Pinpoint the cell where the given text exists, returning its (x, y) midpoint coordinate. 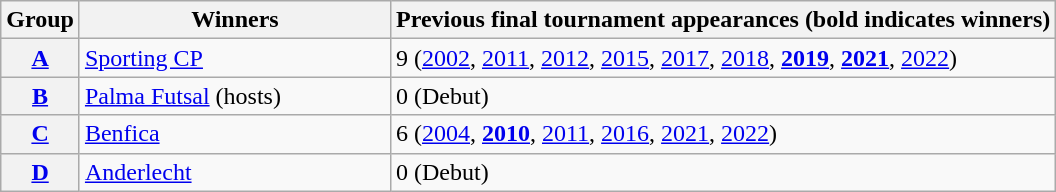
Group (40, 20)
Anderlecht (234, 172)
B (40, 96)
Winners (234, 20)
D (40, 172)
C (40, 134)
6 (2004, 2010, 2011, 2016, 2021, 2022) (722, 134)
Sporting CP (234, 58)
9 (2002, 2011, 2012, 2015, 2017, 2018, 2019, 2021, 2022) (722, 58)
A (40, 58)
Palma Futsal (hosts) (234, 96)
Benfica (234, 134)
Previous final tournament appearances (bold indicates winners) (722, 20)
